Detect which cell encompasses the target text, then output its [X, Y] center coordinate. 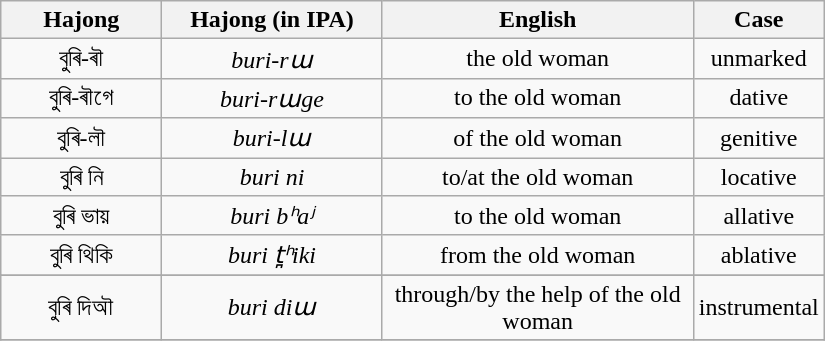
buri diɯ [272, 308]
allative [758, 216]
to/at the old woman [538, 177]
buri bʰaʲ [272, 216]
through/by the help of the old woman [538, 308]
unmarked [758, 59]
বুৰি-ৰৗ [82, 59]
genitive [758, 138]
buri-rɯge [272, 98]
the old woman [538, 59]
ablative [758, 255]
বুৰি থিকি [82, 255]
বুৰি দিঅৗ [82, 308]
dative [758, 98]
Case [758, 20]
instrumental [758, 308]
of the old woman [538, 138]
English [538, 20]
বুৰি নি [82, 177]
buri-lɯ [272, 138]
Hajong [82, 20]
buri ni [272, 177]
বুৰি ভায় [82, 216]
locative [758, 177]
Hajong (in IPA) [272, 20]
from the old woman [538, 255]
buri-rɯ [272, 59]
buri t̪ʰiki [272, 255]
বুৰি-লৗ [82, 138]
বুৰি-ৰৗগে [82, 98]
